Extract the (x, y) coordinate from the center of the cell holding the provided text.  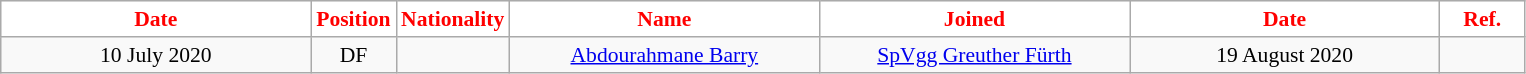
DF (354, 55)
Ref. (1482, 19)
Abdourahmane Barry (664, 55)
SpVgg Greuther Fürth (974, 55)
Nationality (452, 19)
Joined (974, 19)
10 July 2020 (156, 55)
Position (354, 19)
19 August 2020 (1285, 55)
Name (664, 19)
